Search for the cell housing the specified text and yield its (x, y) center coordinate. 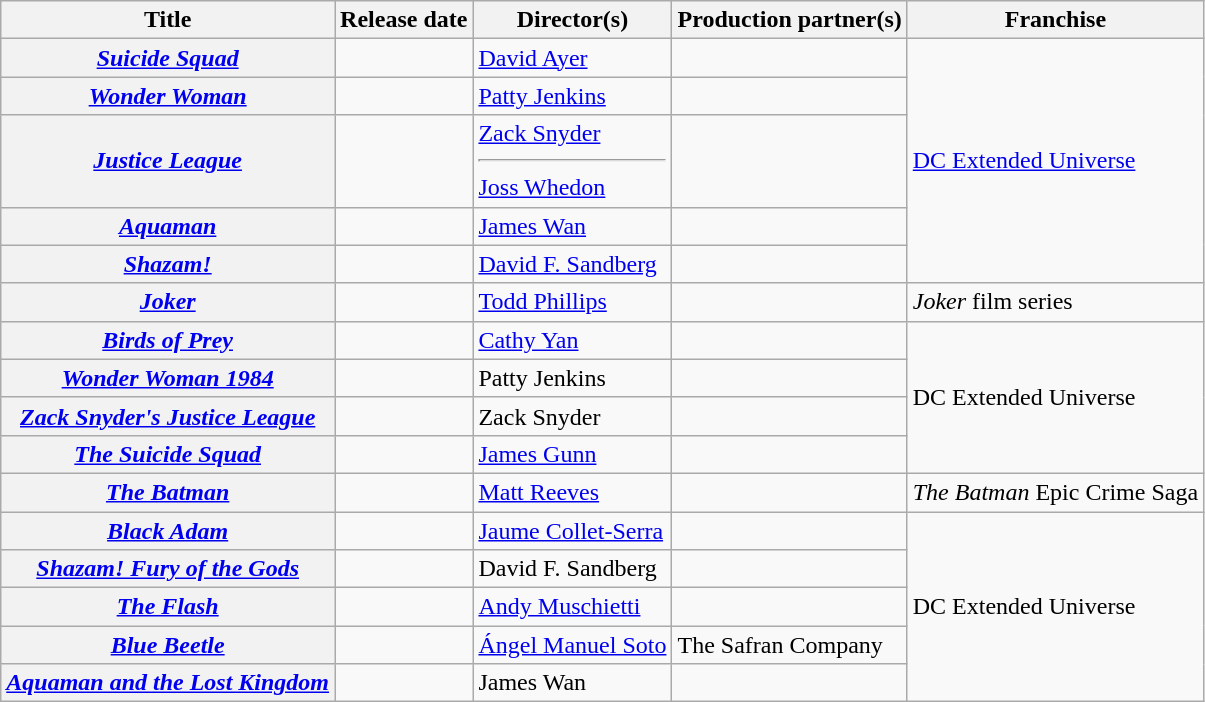
Title (168, 20)
Black Adam (168, 531)
Franchise (1055, 20)
Justice League (168, 161)
Jaume Collet-Serra (572, 531)
Director(s) (572, 20)
Zack Snyder (572, 416)
Shazam! Fury of the Gods (168, 569)
Release date (404, 20)
Shazam! (168, 264)
Todd Phillips (572, 302)
Birds of Prey (168, 340)
The Suicide Squad (168, 454)
Suicide Squad (168, 58)
David Ayer (572, 58)
Production partner(s) (790, 20)
Ángel Manuel Soto (572, 645)
The Safran Company (790, 645)
Andy Muschietti (572, 607)
The Batman (168, 492)
Matt Reeves (572, 492)
Wonder Woman 1984 (168, 378)
The Flash (168, 607)
Blue Beetle (168, 645)
Zack Snyder's Justice League (168, 416)
Wonder Woman (168, 96)
Aquaman and the Lost Kingdom (168, 683)
Joker film series (1055, 302)
Joker (168, 302)
Cathy Yan (572, 340)
Zack SnyderJoss Whedon (572, 161)
James Gunn (572, 454)
Aquaman (168, 226)
The Batman Epic Crime Saga (1055, 492)
